Pinpoint the cell where the given text exists, returning its (X, Y) midpoint coordinate. 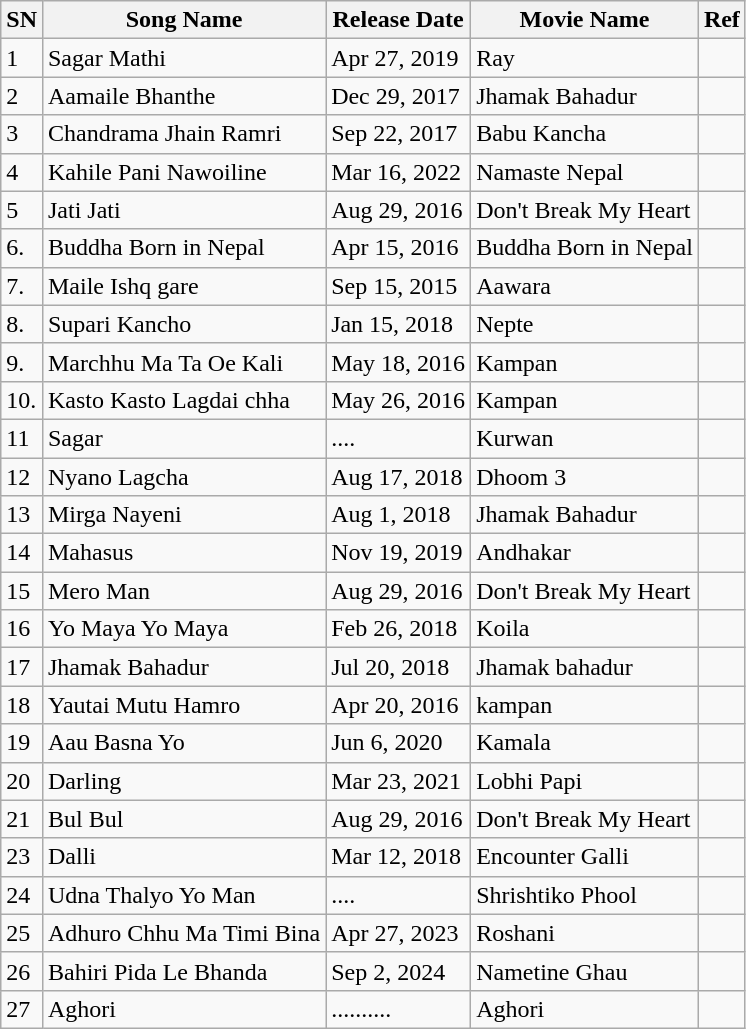
Release Date (398, 20)
25 (22, 933)
20 (22, 781)
Dhoom 3 (585, 477)
Movie Name (585, 20)
Bul Bul (184, 819)
Sagar Mathi (184, 58)
7. (22, 286)
Aamaile Bhanthe (184, 96)
9. (22, 362)
Nepte (585, 324)
3 (22, 134)
Marchhu Ma Ta Oe Kali (184, 362)
23 (22, 857)
5 (22, 210)
Dec 29, 2017 (398, 96)
Lobhi Papi (585, 781)
21 (22, 819)
Mero Man (184, 591)
May 18, 2016 (398, 362)
Kamala (585, 743)
6. (22, 248)
Apr 27, 2023 (398, 933)
Dalli (184, 857)
Maile Ishq gare (184, 286)
Babu Kancha (585, 134)
Chandrama Jhain Ramri (184, 134)
13 (22, 515)
Jun 6, 2020 (398, 743)
SN (22, 20)
Adhuro Chhu Ma Timi Bina (184, 933)
Apr 15, 2016 (398, 248)
Nov 19, 2019 (398, 553)
Apr 20, 2016 (398, 705)
kampan (585, 705)
Jul 20, 2018 (398, 667)
19 (22, 743)
Ray (585, 58)
Feb 26, 2018 (398, 629)
Mirga Nayeni (184, 515)
Aug 1, 2018 (398, 515)
Apr 27, 2019 (398, 58)
Andhakar (585, 553)
4 (22, 172)
Kahile Pani Nawoiline (184, 172)
Yo Maya Yo Maya (184, 629)
Mahasus (184, 553)
12 (22, 477)
Sep 15, 2015 (398, 286)
Kurwan (585, 438)
Mar 12, 2018 (398, 857)
18 (22, 705)
Mar 16, 2022 (398, 172)
16 (22, 629)
Koila (585, 629)
Nametine Ghau (585, 971)
2 (22, 96)
Supari Kancho (184, 324)
27 (22, 1009)
Jhamak bahadur (585, 667)
Udna Thalyo Yo Man (184, 895)
Mar 23, 2021 (398, 781)
1 (22, 58)
Encounter Galli (585, 857)
Sagar (184, 438)
Yautai Mutu Hamro (184, 705)
Jati Jati (184, 210)
May 26, 2016 (398, 400)
.......... (398, 1009)
Namaste Nepal (585, 172)
26 (22, 971)
14 (22, 553)
Aug 17, 2018 (398, 477)
24 (22, 895)
Sep 22, 2017 (398, 134)
Nyano Lagcha (184, 477)
Aawara (585, 286)
17 (22, 667)
Shrishtiko Phool (585, 895)
Kasto Kasto Lagdai chha (184, 400)
Sep 2, 2024 (398, 971)
Ref (722, 20)
Aau Basna Yo (184, 743)
Darling (184, 781)
11 (22, 438)
Song Name (184, 20)
Roshani (585, 933)
Bahiri Pida Le Bhanda (184, 971)
Jan 15, 2018 (398, 324)
15 (22, 591)
10. (22, 400)
8. (22, 324)
